Return (X, Y) of the center of cell containing provided text 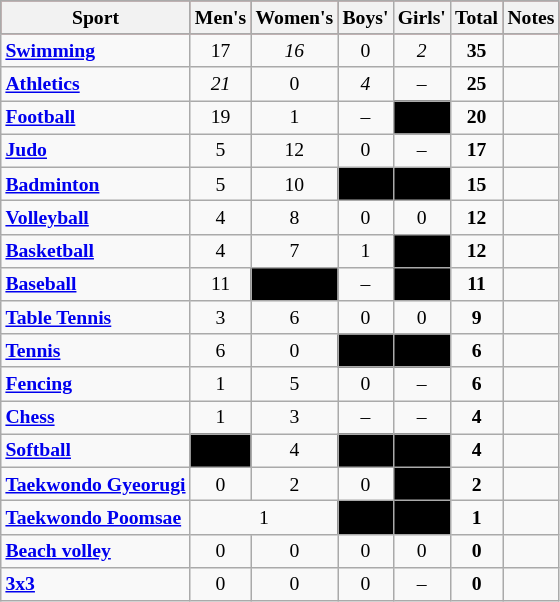
Softball (96, 450)
Taekwondo Poomsae (96, 518)
Athletics (96, 84)
Table Tennis (96, 318)
Sport (96, 18)
Men's (220, 18)
Badminton (96, 184)
Judo (96, 150)
7 (294, 250)
Baseball (96, 284)
Beach volley (96, 550)
8 (294, 218)
Tennis (96, 350)
Women's (294, 18)
9 (476, 318)
16 (294, 50)
Total (476, 18)
35 (476, 50)
Swimming (96, 50)
21 (220, 84)
Notes (531, 18)
15 (476, 184)
10 (294, 184)
20 (476, 118)
19 (220, 118)
Football (96, 118)
Fencing (96, 384)
25 (476, 84)
Taekwondo Gyeorugi (96, 484)
Volleyball (96, 218)
Girls' (422, 18)
Basketball (96, 250)
Boys' (366, 18)
Chess (96, 418)
3x3 (96, 584)
